Pinpoint the cell where the given text exists, returning its [X, Y] midpoint coordinate. 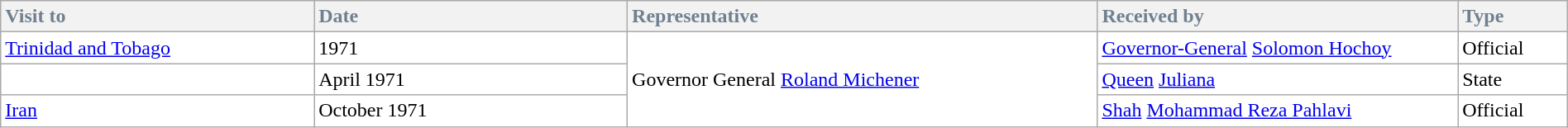
Trinidad and Tobago [157, 48]
October 1971 [471, 111]
Queen Juliana [1278, 79]
Iran [157, 111]
Received by [1278, 17]
State [1513, 79]
April 1971 [471, 79]
1971 [471, 48]
Governor-General Solomon Hochoy [1278, 48]
Visit to [157, 17]
Type [1513, 17]
Governor General Roland Michener [863, 79]
Date [471, 17]
Shah Mohammad Reza Pahlavi [1278, 111]
Representative [863, 17]
